Detect which cell encompasses the target text, then output its [x, y] center coordinate. 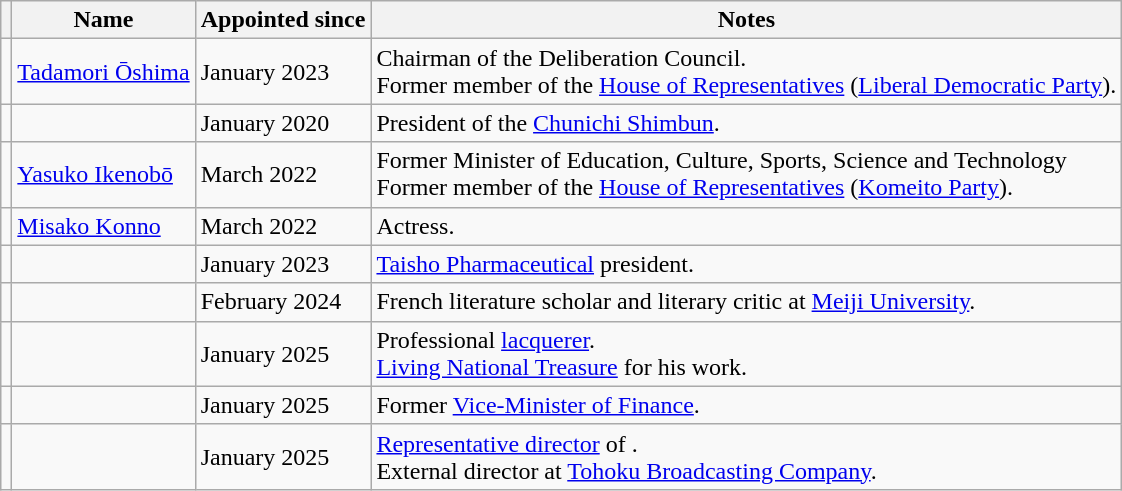
January 2020 [283, 123]
President of the Chunichi Shimbun. [746, 123]
February 2024 [283, 302]
Tadamori Ōshima [104, 72]
Actress. [746, 226]
Former Vice-Minister of Finance. [746, 405]
Misako Konno [104, 226]
Taisho Pharmaceutical president. [746, 264]
Notes [746, 20]
Professional lacquerer.Living National Treasure for his work. [746, 354]
Representative director of .External director at Tohoku Broadcasting Company. [746, 456]
Yasuko Ikenobō [104, 174]
French literature scholar and literary critic at Meiji University. [746, 302]
Chairman of the Deliberation Council.Former member of the House of Representatives (Liberal Democratic Party). [746, 72]
Name [104, 20]
Appointed since [283, 20]
Former Minister of Education, Culture, Sports, Science and Technology Former member of the House of Representatives (Komeito Party). [746, 174]
